Provide the (X, Y) coordinate of the cell's center where the given text is located.  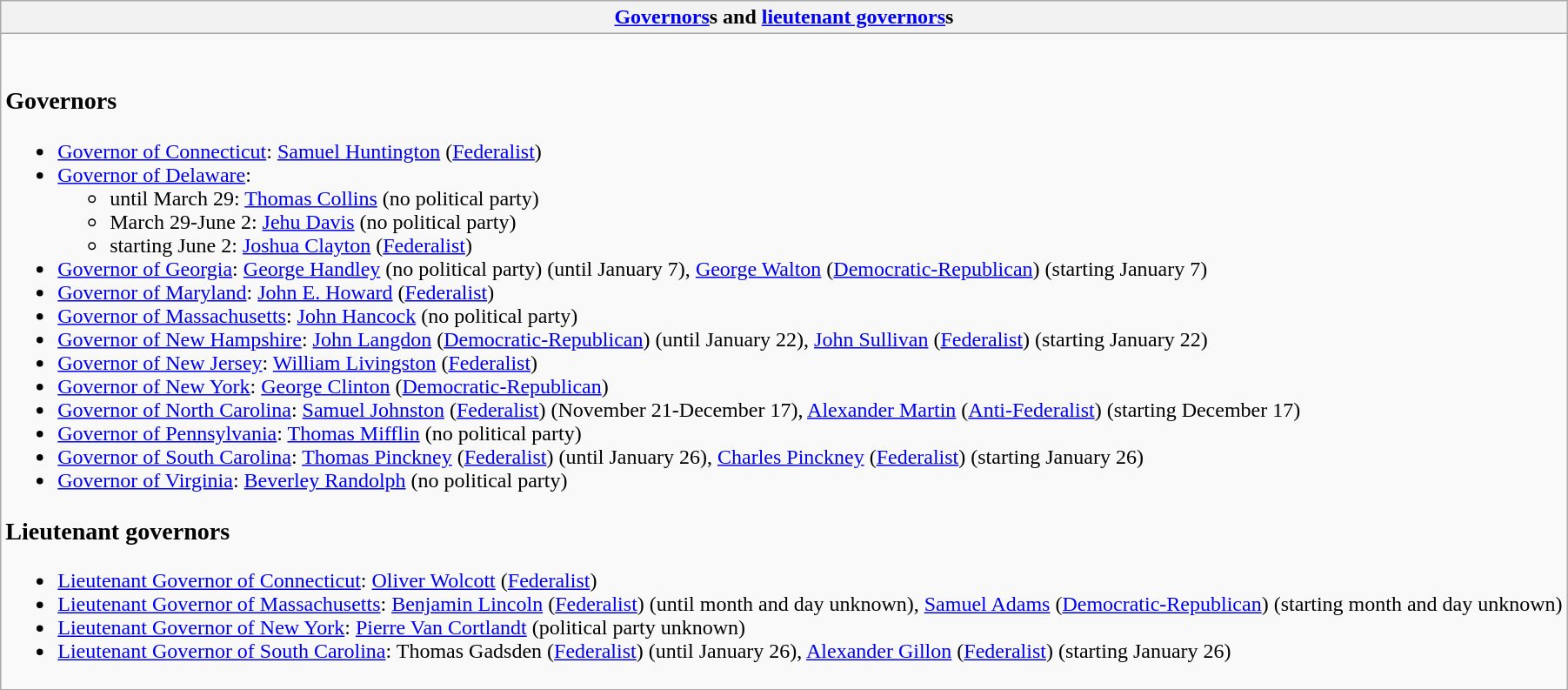
Governorss and lieutenant governorss (784, 17)
